Output the (x, y) coordinate of the center of the cell containing the given text.  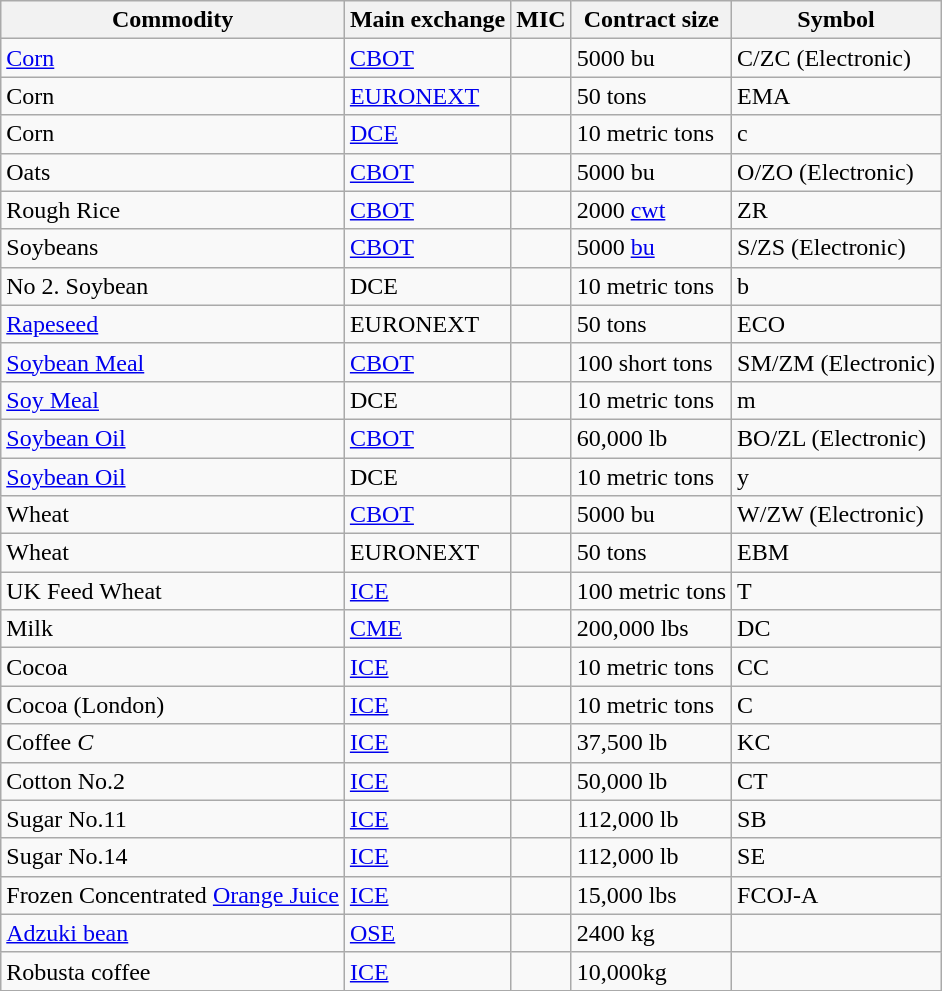
ECO (836, 324)
Rapeseed (173, 324)
CME (427, 629)
MIC (541, 20)
SE (836, 857)
Cotton No.2 (173, 781)
CC (836, 667)
Sugar No.11 (173, 819)
100 metric tons (651, 591)
b (836, 286)
Soy Meal (173, 400)
UK Feed Wheat (173, 591)
SM/ZM (Electronic) (836, 362)
CT (836, 781)
EMA (836, 96)
c (836, 134)
2400 kg (651, 933)
FCOJ-A (836, 895)
T (836, 591)
100 short tons (651, 362)
C (836, 705)
BO/ZL (Electronic) (836, 438)
Milk (173, 629)
Symbol (836, 20)
10,000kg (651, 971)
Rough Rice (173, 210)
DC (836, 629)
Cocoa (London) (173, 705)
50,000 lb (651, 781)
Main exchange (427, 20)
m (836, 400)
Robusta coffee (173, 971)
KC (836, 743)
Coffee C (173, 743)
Frozen Concentrated Orange Juice (173, 895)
No 2. Soybean (173, 286)
Cocoa (173, 667)
200,000 lbs (651, 629)
Oats (173, 172)
2000 cwt (651, 210)
OSE (427, 933)
Commodity (173, 20)
C/ZC (Electronic) (836, 58)
37,500 lb (651, 743)
Soybean Meal (173, 362)
Sugar No.14 (173, 857)
y (836, 477)
S/ZS (Electronic) (836, 248)
Adzuki bean (173, 933)
EBM (836, 553)
Soybeans (173, 248)
15,000 lbs (651, 895)
SB (836, 819)
O/ZO (Electronic) (836, 172)
Contract size (651, 20)
W/ZW (Electronic) (836, 515)
ZR (836, 210)
60,000 lb (651, 438)
